For the text-containing cell, return its midpoint in [X, Y] coordinate format. 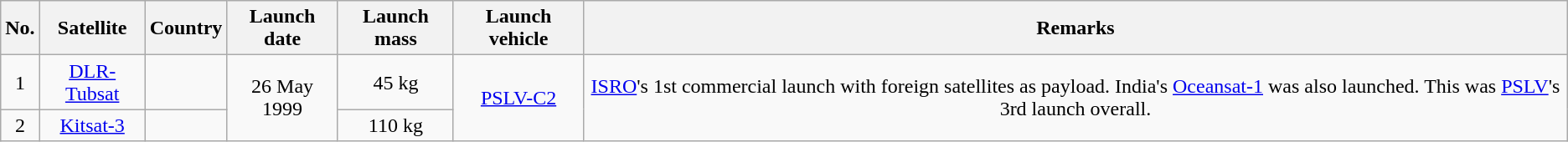
Launch mass [395, 28]
Satellite [92, 28]
DLR-Tubsat [92, 82]
45 kg [395, 82]
Kitsat-3 [92, 125]
No. [20, 28]
Launch date [282, 28]
Country [186, 28]
110 kg [395, 125]
PSLV-C2 [518, 99]
2 [20, 125]
ISRO's 1st commercial launch with foreign satellites as payload. India's Oceansat-1 was also launched. This was PSLV's 3rd launch overall. [1075, 99]
Launch vehicle [518, 28]
Remarks [1075, 28]
26 May 1999 [282, 99]
1 [20, 82]
